Locate the cell with the specified text and output its (X, Y) center coordinate. 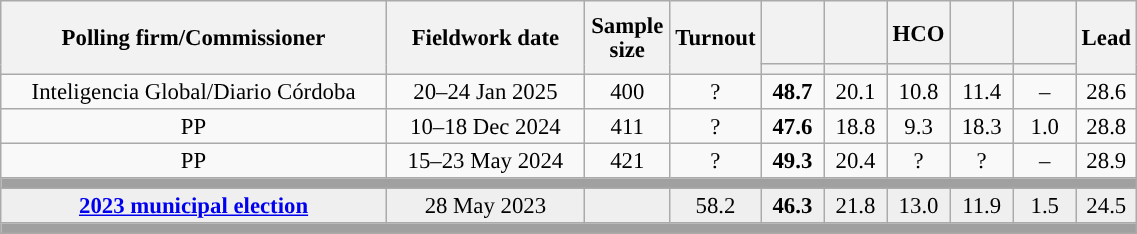
58.2 (716, 206)
Fieldwork date (485, 38)
9.3 (918, 126)
20.1 (856, 92)
15–23 May 2024 (485, 162)
48.7 (792, 92)
11.4 (982, 92)
10.8 (918, 92)
Lead (1106, 38)
10–18 Dec 2024 (485, 126)
28.8 (1106, 126)
2023 municipal election (194, 206)
Inteligencia Global/Diario Córdoba (194, 92)
Sample size (627, 38)
421 (627, 162)
28 May 2023 (485, 206)
18.3 (982, 126)
47.6 (792, 126)
HCO (918, 32)
400 (627, 92)
21.8 (856, 206)
28.9 (1106, 162)
28.6 (1106, 92)
Polling firm/Commissioner (194, 38)
24.5 (1106, 206)
1.0 (1044, 126)
18.8 (856, 126)
49.3 (792, 162)
13.0 (918, 206)
1.5 (1044, 206)
20–24 Jan 2025 (485, 92)
46.3 (792, 206)
Turnout (716, 38)
11.9 (982, 206)
20.4 (856, 162)
411 (627, 126)
